Capture the cell that displays the provided text and extract its (x, y) central coordinate. 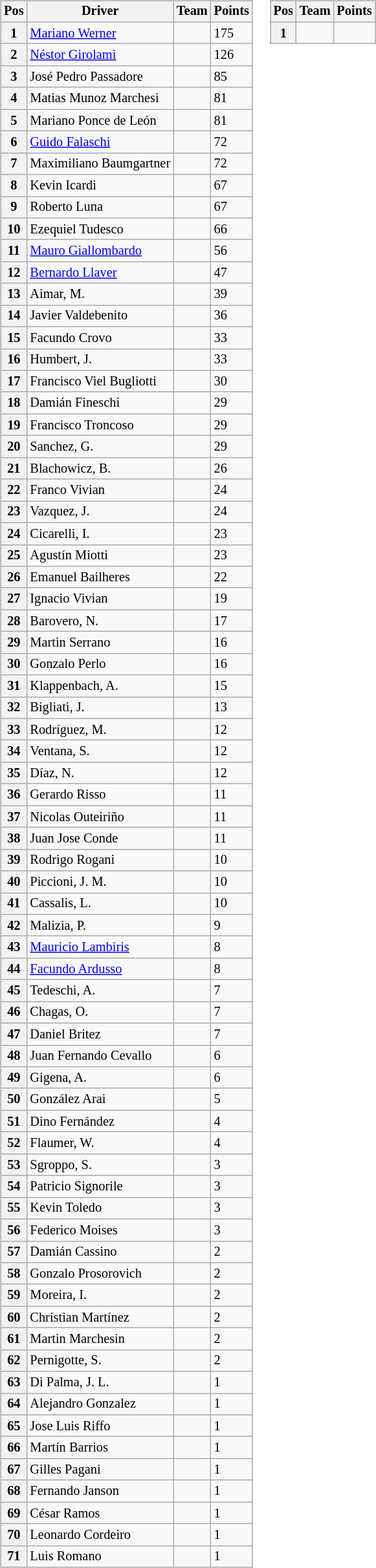
14 (14, 316)
37 (14, 817)
Ventana, S. (100, 751)
Damián Fineschi (100, 403)
Martin Serrano (100, 643)
Blachowicz, B. (100, 468)
Rodrigo Rogani (100, 860)
Vazquez, J. (100, 512)
Sgroppo, S. (100, 1165)
Sanchez, G. (100, 447)
Javier Valdebenito (100, 316)
20 (14, 447)
Daniel Britez (100, 1034)
Flaumer, W. (100, 1143)
Kevin Toledo (100, 1208)
Fernando Janson (100, 1491)
61 (14, 1339)
José Pedro Passadore (100, 77)
Pernigotte, S. (100, 1360)
70 (14, 1535)
49 (14, 1078)
Maximiliano Baumgartner (100, 164)
32 (14, 708)
40 (14, 882)
42 (14, 925)
Alejandro Gonzalez (100, 1404)
34 (14, 751)
68 (14, 1491)
69 (14, 1513)
Juan Fernando Cevallo (100, 1056)
Aimar, M. (100, 294)
28 (14, 621)
Luis Romano (100, 1556)
175 (232, 33)
Dino Fernández (100, 1121)
González Arai (100, 1099)
Bernardo Llaver (100, 273)
52 (14, 1143)
54 (14, 1187)
60 (14, 1317)
Chagas, O. (100, 1013)
Juan Jose Conde (100, 839)
Cicarelli, I. (100, 533)
Gonzalo Prosorovich (100, 1274)
Gonzalo Perlo (100, 664)
27 (14, 599)
Ezequiel Tudesco (100, 229)
51 (14, 1121)
25 (14, 555)
Matias Munoz Marchesi (100, 98)
35 (14, 773)
Díaz, N. (100, 773)
44 (14, 969)
Cassalis, L. (100, 904)
65 (14, 1426)
Piccioni, J. M. (100, 882)
César Ramos (100, 1513)
Christian Martínez (100, 1317)
Mauricio Lambiris (100, 947)
Federico Moises (100, 1230)
Martin Marchesin (100, 1339)
Bigliati, J. (100, 708)
Gerardo Risso (100, 795)
Barovero, N. (100, 621)
57 (14, 1252)
Guido Falaschi (100, 142)
48 (14, 1056)
Facundo Crovo (100, 338)
63 (14, 1382)
Driver (100, 12)
Francisco Viel Bugliotti (100, 381)
Rodríguez, M. (100, 729)
Facundo Ardusso (100, 969)
Jose Luis Riffo (100, 1426)
43 (14, 947)
18 (14, 403)
62 (14, 1360)
31 (14, 686)
Malizia, P. (100, 925)
Nicolas Outeiriño (100, 817)
Kevin Icardi (100, 186)
Gigena, A. (100, 1078)
85 (232, 77)
41 (14, 904)
Francisco Troncoso (100, 425)
Emanuel Bailheres (100, 577)
71 (14, 1556)
Leonardo Cordeiro (100, 1535)
58 (14, 1274)
Franco Vivian (100, 490)
Gilles Pagani (100, 1470)
Tedeschi, A. (100, 991)
50 (14, 1099)
Klappenbach, A. (100, 686)
64 (14, 1404)
Mariano Ponce de León (100, 120)
Humbert, J. (100, 360)
45 (14, 991)
Di Palma, J. L. (100, 1382)
Mariano Werner (100, 33)
Ignacio Vivian (100, 599)
59 (14, 1295)
Martín Barrios (100, 1448)
Damián Cassino (100, 1252)
Mauro Giallombardo (100, 251)
21 (14, 468)
55 (14, 1208)
Néstor Girolami (100, 55)
46 (14, 1013)
126 (232, 55)
38 (14, 839)
Roberto Luna (100, 208)
Moreira, I. (100, 1295)
53 (14, 1165)
Patricio Signorile (100, 1187)
Agustín Miotti (100, 555)
